Capture the cell that displays the provided text and extract its [x, y] central coordinate. 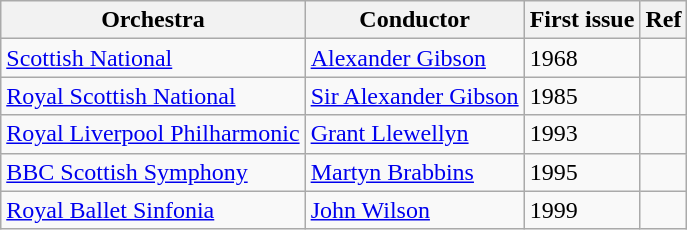
1993 [582, 134]
Grant Llewellyn [414, 134]
Alexander Gibson [414, 58]
Orchestra [153, 20]
Conductor [414, 20]
1968 [582, 58]
Scottish National [153, 58]
1985 [582, 96]
First issue [582, 20]
Sir Alexander Gibson [414, 96]
1995 [582, 172]
Royal Liverpool Philharmonic [153, 134]
Ref [664, 20]
Royal Scottish National [153, 96]
Royal Ballet Sinfonia [153, 210]
Martyn Brabbins [414, 172]
1999 [582, 210]
John Wilson [414, 210]
BBC Scottish Symphony [153, 172]
